For the text-containing cell, return its midpoint in [X, Y] coordinate format. 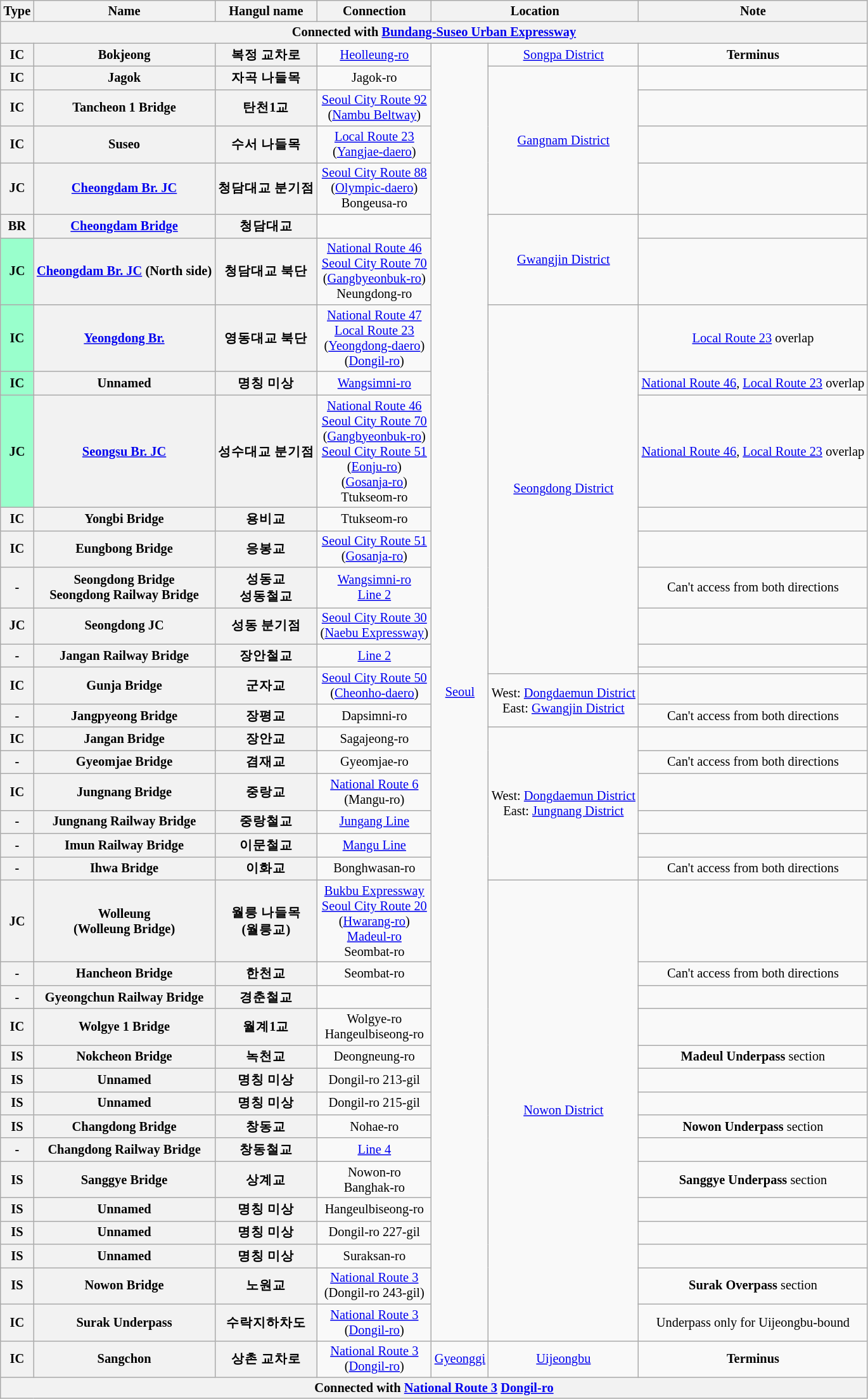
Sanggye Bridge [124, 1180]
상계교 [266, 1180]
Cheongdam Br. JC (North side) [124, 271]
Heolleung-ro [374, 55]
중랑교 [266, 792]
Gyeomjae-ro [374, 762]
Note [753, 11]
Seoul [460, 692]
Wangsimni-ro Line 2 [374, 588]
Dongil-ro 227-gil [374, 1232]
영동대교 북단 [266, 338]
Surak Underpass [124, 1322]
West: Dongdaemun DistrictEast: Jungnang District [564, 804]
창동철교 [266, 1150]
Line 2 [374, 655]
Hangeulbiseong-ro [374, 1209]
Yeongdong Br. [124, 338]
청담대교 북단 [266, 271]
수락지하차도 [266, 1322]
성동 분기점 [266, 626]
Uijeongbu [564, 1359]
Ttukseom-ro [374, 519]
Jagok [124, 77]
Jungnang Railway Bridge [124, 822]
Dapsimni-ro [374, 715]
Seongdong District [564, 489]
Madeul Underpass section [753, 1056]
창동교 [266, 1126]
Local Route 23(Yangjae-daero) [374, 145]
녹천교 [266, 1056]
Line 4 [374, 1150]
성동교성동철교 [266, 588]
Ihwa Bridge [124, 868]
Nohae-ro [374, 1126]
Hangul name [266, 11]
장평교 [266, 715]
Bukbu ExpresswaySeoul City Route 20(Hwarang-ro)Madeul-roSeombat-ro [374, 921]
Jungang Line [374, 822]
Seombat-ro [374, 974]
중랑철교 [266, 822]
Suraksan-ro [374, 1256]
노원교 [266, 1286]
Jangan Bridge [124, 739]
Seoul City Route 30(Naebu Expressway) [374, 626]
청담대교 분기점 [266, 188]
Connection [374, 11]
Nowon District [564, 1111]
Gyeongchun Railway Bridge [124, 996]
Seoul City Route 51(Gosanja-ro) [374, 549]
BR [17, 226]
Name [124, 11]
수서 나들목 [266, 145]
Jungnang Bridge [124, 792]
Eungbong Bridge [124, 549]
Surak Overpass section [753, 1286]
Deongneung-ro [374, 1056]
Gwangjin District [564, 259]
Cheongdam Br. JC [124, 188]
Songpa District [564, 55]
Wangsimni-ro [374, 383]
Dongil-ro 213-gil [374, 1080]
장안철교 [266, 655]
Changdong Railway Bridge [124, 1150]
Wolgye 1 Bridge [124, 1027]
Dongil-ro 215-gil [374, 1103]
월계1교 [266, 1027]
Type [17, 11]
Jagok-ro [374, 77]
Sagajeong-ro [374, 739]
Location [535, 11]
탄천1교 [266, 108]
청담대교 [266, 226]
월릉 나들목(월릉교) [266, 921]
Seoul City Route 50(Cheonho-daero) [374, 685]
Seongsu Br. JC [124, 451]
Gyeomjae Bridge [124, 762]
Hancheon Bridge [124, 974]
Gyeonggi [460, 1359]
National Route 3(Dongil-ro 243-gil) [374, 1286]
군자교 [266, 685]
Jangan Railway Bridge [124, 655]
Tancheon 1 Bridge [124, 108]
용비교 [266, 519]
Wolgye-roHangeulbiseong-ro [374, 1027]
Nowon Bridge [124, 1286]
복정 교차로 [266, 55]
Local Route 23 overlap [753, 338]
Sangchon [124, 1359]
경춘철교 [266, 996]
Seoul City Route 88(Olympic-daero)Bongeusa-ro [374, 188]
Connected with Bundang-Suseo Urban Expressway [434, 32]
Nowon-roBanghak-ro [374, 1180]
Bonghwasan-ro [374, 868]
Sanggye Underpass section [753, 1180]
한천교 [266, 974]
Wolleung(Wolleung Bridge) [124, 921]
Mangu Line [374, 844]
National Route 6(Mangu-ro) [374, 792]
겸재교 [266, 762]
Changdong Bridge [124, 1126]
Seongdong JC [124, 626]
장안교 [266, 739]
자곡 나들목 [266, 77]
National Route 46Seoul City Route 70(Gangbyeonbuk-ro)Neungdong-ro [374, 271]
Jangpyeong Bridge [124, 715]
Underpass only for Uijeongbu-bound [753, 1322]
West: Dongdaemun DistrictEast: Gwangjin District [564, 700]
응봉교 [266, 549]
National Route 47Local Route 23(Yeongdong-daero)(Dongil-ro) [374, 338]
성수대교 분기점 [266, 451]
Connected with National Route 3 Dongil-ro [434, 1388]
이화교 [266, 868]
Bokjeong [124, 55]
이문철교 [266, 844]
Suseo [124, 145]
Imun Railway Bridge [124, 844]
Yongbi Bridge [124, 519]
Cheongdam Bridge [124, 226]
상촌 교차로 [266, 1359]
National Route 46Seoul City Route 70(Gangbyeonbuk-ro)Seoul City Route 51(Eonju-ro)(Gosanja-ro)Ttukseom-ro [374, 451]
Seongdong BridgeSeongdong Railway Bridge [124, 588]
Nowon Underpass section [753, 1126]
Nokcheon Bridge [124, 1056]
Seoul City Route 92(Nambu Beltway) [374, 108]
Gunja Bridge [124, 685]
Gangnam District [564, 140]
